Capture the cell that displays the provided text and extract its [x, y] central coordinate. 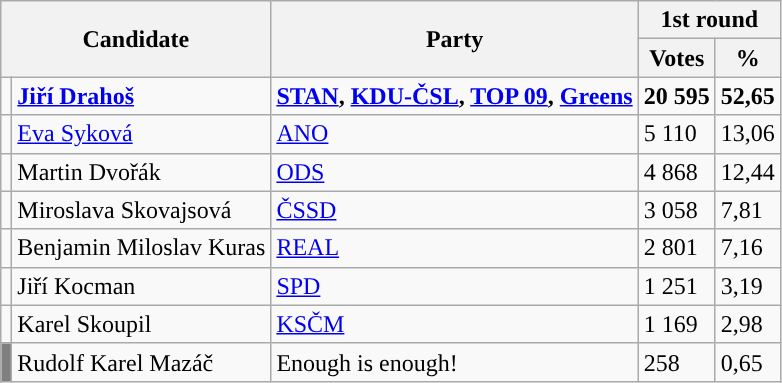
7,16 [748, 248]
Martin Dvořák [142, 172]
STAN, KDU-ČSL, TOP 09, Greens [454, 96]
Benjamin Miloslav Kuras [142, 248]
Party [454, 39]
Candidate [136, 39]
20 595 [676, 96]
1st round [709, 20]
2 801 [676, 248]
Jiří Drahoš [142, 96]
Eva Syková [142, 134]
2,98 [748, 324]
ČSSD [454, 210]
Miroslava Skovajsová [142, 210]
Jiří Kocman [142, 286]
5 110 [676, 134]
3 058 [676, 210]
12,44 [748, 172]
13,06 [748, 134]
7,81 [748, 210]
1 251 [676, 286]
SPD [454, 286]
REAL [454, 248]
% [748, 58]
3,19 [748, 286]
Rudolf Karel Mazáč [142, 362]
1 169 [676, 324]
Enough is enough! [454, 362]
KSČM [454, 324]
Karel Skoupil [142, 324]
Votes [676, 58]
ANO [454, 134]
4 868 [676, 172]
ODS [454, 172]
258 [676, 362]
0,65 [748, 362]
52,65 [748, 96]
